Provide the [x, y] coordinate of the cell's center where the given text is located.  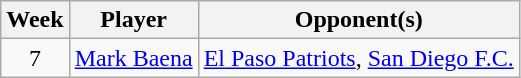
7 [35, 58]
Opponent(s) [358, 20]
El Paso Patriots, San Diego F.C. [358, 58]
Week [35, 20]
Mark Baena [134, 58]
Player [134, 20]
